Determine the [X, Y] coordinate at the center of the cell enclosing the given text.  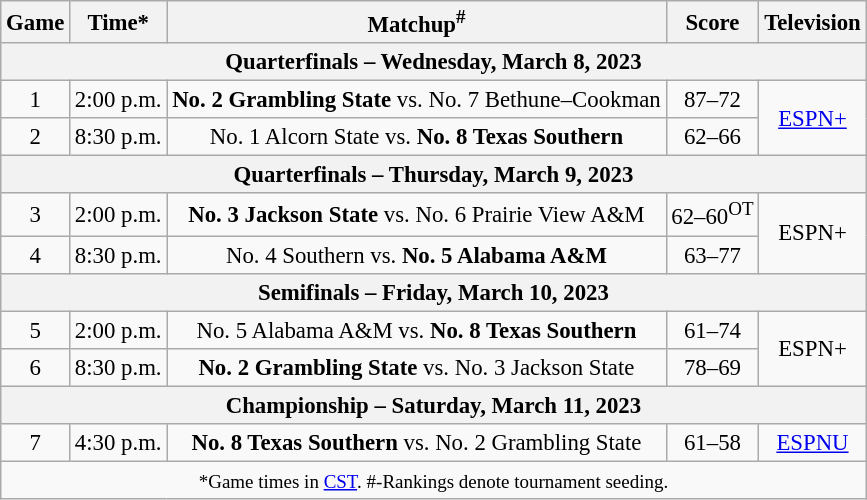
Quarterfinals – Thursday, March 9, 2023 [434, 175]
No. 2 Grambling State vs. No. 7 Bethune–Cookman [416, 100]
4:30 p.m. [118, 443]
7 [36, 443]
ESPNU [812, 443]
*Game times in CST. #-Rankings denote tournament seeding. [434, 480]
61–58 [712, 443]
No. 5 Alabama A&M vs. No. 8 Texas Southern [416, 330]
No. 8 Texas Southern vs. No. 2 Grambling State [416, 443]
Quarterfinals – Wednesday, March 8, 2023 [434, 62]
61–74 [712, 330]
Game [36, 22]
No. 4 Southern vs. No. 5 Alabama A&M [416, 255]
78–69 [712, 367]
No. 2 Grambling State vs. No. 3 Jackson State [416, 367]
62–66 [712, 137]
Matchup# [416, 22]
2 [36, 137]
No. 3 Jackson State vs. No. 6 Prairie View A&M [416, 215]
Championship – Saturday, March 11, 2023 [434, 405]
Television [812, 22]
62–60OT [712, 215]
6 [36, 367]
63–77 [712, 255]
5 [36, 330]
87–72 [712, 100]
Semifinals – Friday, March 10, 2023 [434, 292]
Time* [118, 22]
4 [36, 255]
1 [36, 100]
3 [36, 215]
Score [712, 22]
No. 1 Alcorn State vs. No. 8 Texas Southern [416, 137]
